Scan for the cell matching the given text and deliver its [X, Y] coordinate at center. 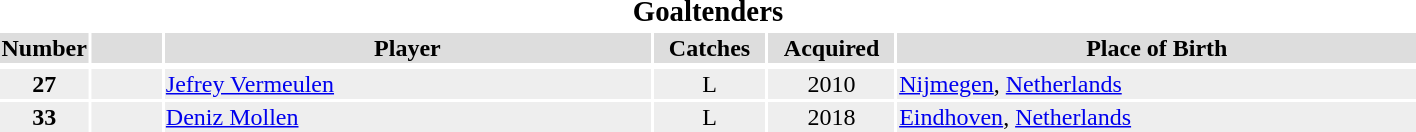
Place of Birth [1157, 48]
2018 [832, 117]
Player [407, 48]
Deniz Mollen [407, 117]
27 [44, 84]
Catches [709, 48]
Nijmegen, Netherlands [1157, 84]
33 [44, 117]
Jefrey Vermeulen [407, 84]
Eindhoven, Netherlands [1157, 117]
Number [44, 48]
Acquired [832, 48]
2010 [832, 84]
